Scan for the cell matching the given text and deliver its (x, y) coordinate at center. 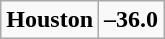
–36.0 (132, 19)
Houston (50, 19)
